Pinpoint the cell where the given text exists, returning its (X, Y) midpoint coordinate. 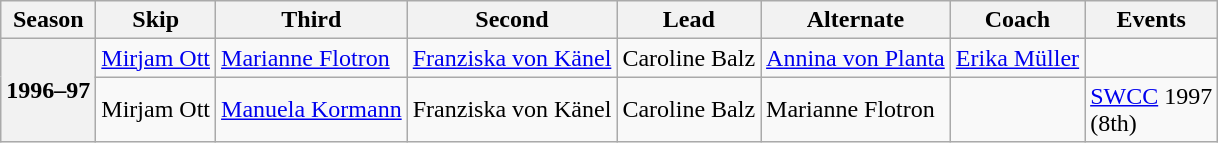
SWCC 1997 (8th) (1152, 110)
Third (312, 20)
Erika Müller (1017, 58)
Season (48, 20)
Events (1152, 20)
Skip (156, 20)
Manuela Kormann (312, 110)
Alternate (856, 20)
Lead (689, 20)
Second (512, 20)
Coach (1017, 20)
Annina von Planta (856, 58)
1996–97 (48, 90)
